Locate the cell with the specified text and output its (X, Y) center coordinate. 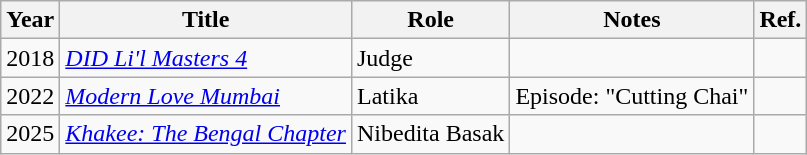
Khakee: The Bengal Chapter (206, 134)
Year (30, 20)
Notes (632, 20)
Judge (430, 58)
Modern Love Mumbai (206, 96)
2025 (30, 134)
Title (206, 20)
2022 (30, 96)
Episode: "Cutting Chai" (632, 96)
Latika (430, 96)
DID Li'l Masters 4 (206, 58)
Nibedita Basak (430, 134)
Ref. (780, 20)
Role (430, 20)
2018 (30, 58)
